Determine the [X, Y] coordinate at the center of the cell enclosing the given text.  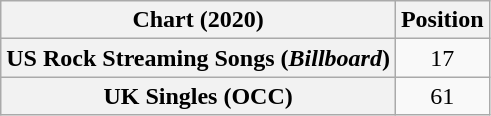
UK Singles (OCC) [198, 96]
US Rock Streaming Songs (Billboard) [198, 58]
Position [442, 20]
17 [442, 58]
Chart (2020) [198, 20]
61 [442, 96]
